Scan for the cell matching the given text and deliver its [x, y] coordinate at center. 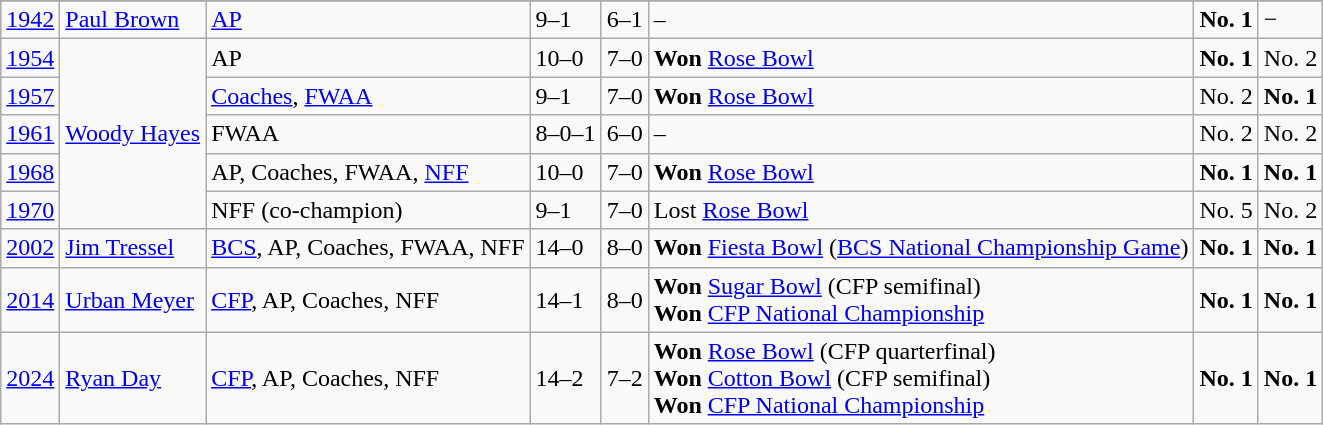
Won Rose Bowl (CFP quarterfinal)Won Cotton Bowl (CFP semifinal)Won CFP National Championship [921, 378]
2014 [30, 300]
Won Fiesta Bowl (BCS National Championship Game) [921, 248]
1970 [30, 210]
Coaches, FWAA [368, 96]
1961 [30, 134]
1942 [30, 20]
8–0–1 [566, 134]
− [1290, 20]
7–2 [624, 378]
Woody Hayes [133, 134]
FWAA [368, 134]
2002 [30, 248]
2024 [30, 378]
1968 [30, 172]
14–0 [566, 248]
NFF (co-champion) [368, 210]
Urban Meyer [133, 300]
Lost Rose Bowl [921, 210]
No. 5 [1226, 210]
Jim Tressel [133, 248]
14–2 [566, 378]
AP, Coaches, FWAA, NFF [368, 172]
1954 [30, 58]
6–1 [624, 20]
14–1 [566, 300]
Won Sugar Bowl (CFP semifinal)Won CFP National Championship [921, 300]
1957 [30, 96]
Ryan Day [133, 378]
BCS, AP, Coaches, FWAA, NFF [368, 248]
6–0 [624, 134]
Paul Brown [133, 20]
